From the cell containing the given text, extract its center point as [x, y] coordinate. 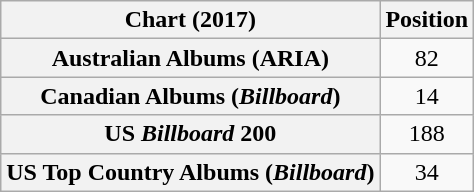
188 [427, 134]
34 [427, 172]
Chart (2017) [190, 20]
Position [427, 20]
US Billboard 200 [190, 134]
Canadian Albums (Billboard) [190, 96]
82 [427, 58]
14 [427, 96]
US Top Country Albums (Billboard) [190, 172]
Australian Albums (ARIA) [190, 58]
